Find where the given text appears and provide that cell's center as [X, Y] coordinate. 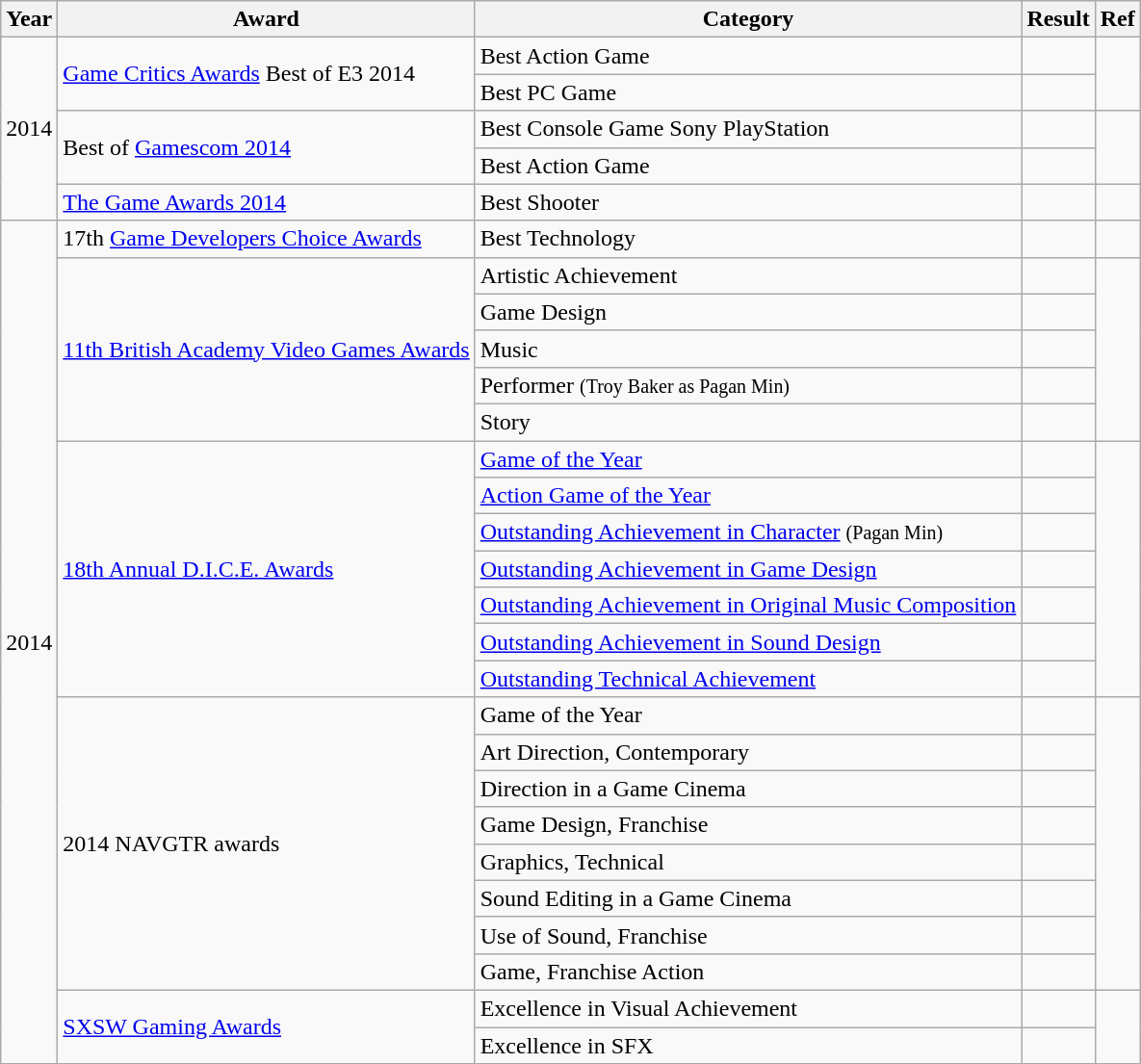
Artistic Achievement [748, 275]
Excellence in Visual Achievement [748, 1008]
Best Technology [748, 239]
18th Annual D.I.C.E. Awards [266, 569]
Performer (Troy Baker as Pagan Min) [748, 385]
Year [29, 19]
Award [266, 19]
Game Critics Awards Best of E3 2014 [266, 74]
Ref [1117, 19]
17th Game Developers Choice Awards [266, 239]
Outstanding Achievement in Original Music Composition [748, 606]
Category [748, 19]
Action Game of the Year [748, 496]
Story [748, 422]
Best Shooter [748, 202]
11th British Academy Video Games Awards [266, 349]
Music [748, 349]
Outstanding Achievement in Character (Pagan Min) [748, 532]
2014 NAVGTR awards [266, 843]
Sound Editing in a Game Cinema [748, 898]
Game, Franchise Action [748, 972]
Outstanding Achievement in Game Design [748, 569]
Best PC Game [748, 92]
Use of Sound, Franchise [748, 935]
Outstanding Achievement in Sound Design [748, 642]
Art Direction, Contemporary [748, 752]
Graphics, Technical [748, 862]
Best of Gamescom 2014 [266, 147]
Game Design, Franchise [748, 825]
Game Design [748, 312]
Best Console Game Sony PlayStation [748, 129]
Outstanding Technical Achievement [748, 679]
Direction in a Game Cinema [748, 789]
SXSW Gaming Awards [266, 1026]
Result [1058, 19]
Excellence in SFX [748, 1045]
The Game Awards 2014 [266, 202]
